Identify which cell holds the provided text, then report its (X, Y) central coordinate. 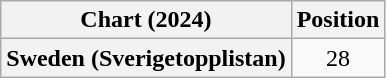
Sweden (Sverigetopplistan) (146, 58)
28 (338, 58)
Position (338, 20)
Chart (2024) (146, 20)
